Return the [X, Y] coordinate for the center point of the cell that contains the specified text.  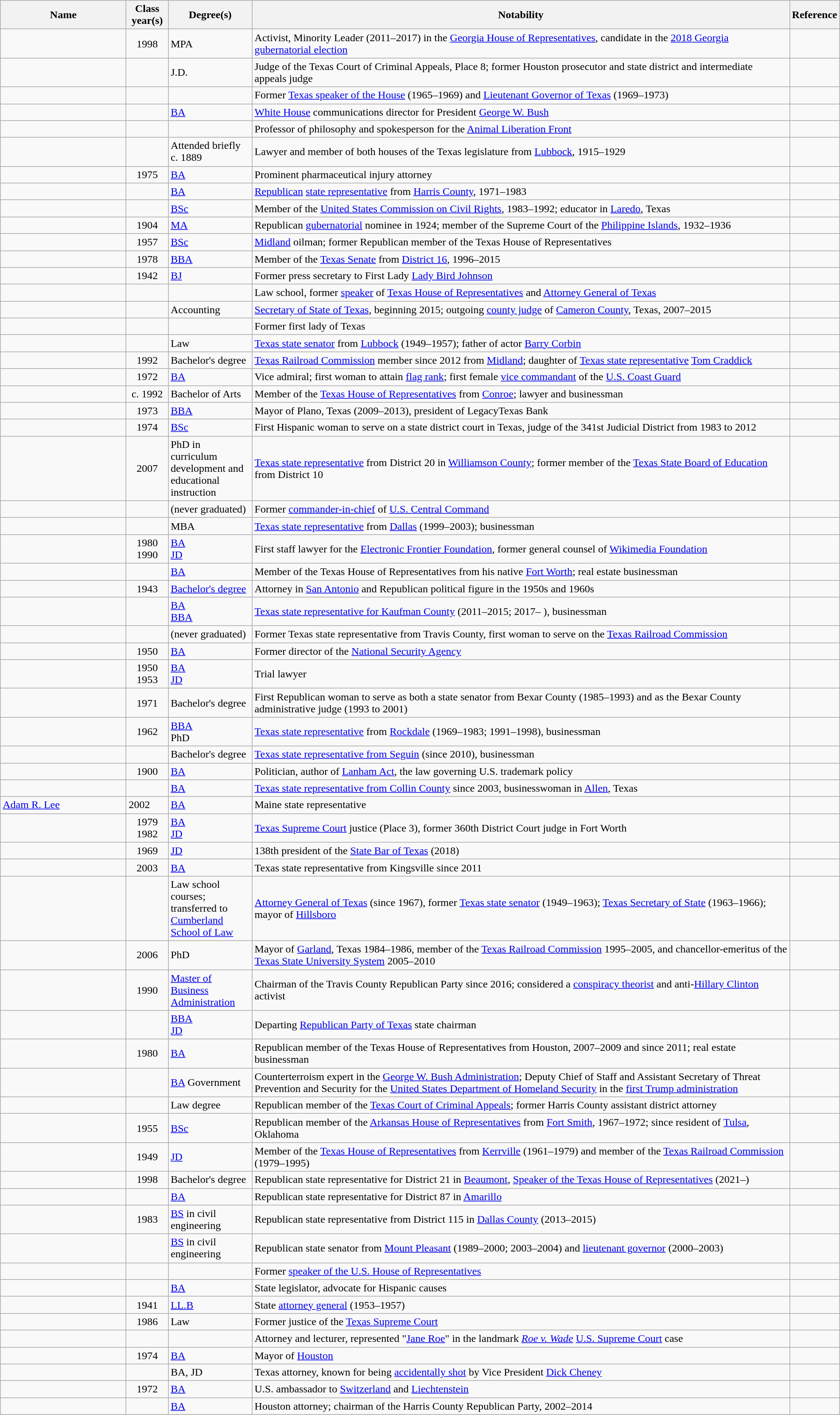
1973 [147, 411]
Trial lawyer [521, 674]
Lawyer and member of both houses of the Texas legislature from Lubbock, 1915–1929 [521, 152]
Judge of the Texas Court of Criminal Appeals, Place 8; former Houston prosecutor and state district and intermediate appeals judge [521, 73]
State legislator, advocate for Hispanic causes [521, 1288]
Law degree [210, 1105]
Republican state representative for District 21 in Beaumont, Speaker of the Texas House of Representatives (2021–) [521, 1180]
Mayor of Houston [521, 1355]
White House communications director for President George W. Bush [521, 112]
Texas Supreme Court justice (Place 3), former 360th District Court judge in Fort Worth [521, 828]
Republican state representative from Harris County, 1971–1983 [521, 191]
MPA [210, 43]
Texas Railroad Commission member since 2012 from Midland; daughter of Texas state representative Tom Craddick [521, 360]
BA Government [210, 1083]
Texas attorney, known for being accidentally shot by Vice President Dick Cheney [521, 1372]
Maine state representative [521, 805]
1971 [147, 703]
First Republican woman to serve as both a state senator from Bexar County (1985–1993) and as the Bexar County administrative judge (1993 to 2001) [521, 703]
Master of Business Administration [210, 990]
Republican member of the Texas Court of Criminal Appeals; former Harris County assistant district attorney [521, 1105]
Former speaker of the U.S. House of Representatives [521, 1271]
1992 [147, 360]
1950 [147, 651]
Former justice of the Texas Supreme Court [521, 1322]
1980 [147, 1053]
MA [210, 225]
1942 [147, 276]
Adam R. Lee [63, 805]
Republican member of the Texas House of Representatives from Houston, 2007–2009 and since 2011; real estate businessman [521, 1053]
Republican state representative for District 87 in Amarillo [521, 1197]
Attorney General of Texas (since 1967), former Texas state senator (1949–1963); Texas Secretary of State (1963–1966); mayor of Hillsboro [521, 908]
Texas state representative from Dallas (1999–2003); businessman [521, 526]
Member of the United States Commission on Civil Rights, 1983–1992; educator in Laredo, Texas [521, 208]
PhD [210, 955]
Texas state representative from District 20 in Williamson County; former member of the Texas State Board of Education from District 10 [521, 468]
BA, JD [210, 1372]
Texas state representative from Kingsville since 2011 [521, 867]
1978 [147, 259]
BBAJD [210, 1025]
1904 [147, 225]
Bachelor of Arts [210, 394]
Mayor of Plano, Texas (2009–2013), president of LegacyTexas Bank [521, 411]
Member of the Texas Senate from District 16, 1996–2015 [521, 259]
19791982 [147, 828]
Texas state senator from Lubbock (1949–1957); father of actor Barry Corbin [521, 343]
LL.B [210, 1305]
Former director of the National Security Agency [521, 651]
Name [63, 15]
Former commander-in-chief of U.S. Central Command [521, 509]
1990 [147, 990]
Prominent pharmaceutical injury attorney [521, 175]
Departing Republican Party of Texas state chairman [521, 1025]
Former press secretary to First Lady Lady Bird Johnson [521, 276]
1943 [147, 589]
1949 [147, 1157]
Reference [814, 15]
Republican state senator from Mount Pleasant (1989–2000; 2003–2004) and lieutenant governor (2000–2003) [521, 1248]
Former Texas speaker of the House (1965–1969) and Lieutenant Governor of Texas (1969–1973) [521, 95]
Professor of philosophy and spokesperson for the Animal Liberation Front [521, 129]
Notability [521, 15]
Former first lady of Texas [521, 327]
PhD in curriculum development and educational instruction [210, 468]
Member of the Texas House of Representatives from Kerrville (1961–1979) and member of the Texas Railroad Commission (1979–1995) [521, 1157]
MBA [210, 526]
Politician, author of Lanham Act, the law governing U.S. trademark policy [521, 771]
Houston attorney; chairman of the Harris County Republican Party, 2002–2014 [521, 1406]
First Hispanic woman to serve on a state district court in Texas, judge of the 341st Judicial District from 1983 to 2012 [521, 428]
Republican member of the Arkansas House of Representatives from Fort Smith, 1967–1972; since resident of Tulsa, Oklahoma [521, 1128]
1983 [147, 1219]
1955 [147, 1128]
1941 [147, 1305]
Texas state representative from Rockdale (1969–1983; 1991–1998), businessman [521, 732]
BJ [210, 276]
Chairman of the Travis County Republican Party since 2016; considered a conspiracy theorist and anti-Hillary Clinton activist [521, 990]
2006 [147, 955]
19801990 [147, 548]
Activist, Minority Leader (2011–2017) in the Georgia House of Representatives, candidate in the 2018 Georgia gubernatorial election [521, 43]
First staff lawyer for the Electronic Frontier Foundation, former general counsel of Wikimedia Foundation [521, 548]
2002 [147, 805]
1957 [147, 242]
Attended briefly c. 1889 [210, 152]
J.D. [210, 73]
1900 [147, 771]
Member of the Texas House of Representatives from his native Fort Worth; real estate businessman [521, 571]
Class year(s) [147, 15]
BABBA [210, 611]
Degree(s) [210, 15]
138th president of the State Bar of Texas (2018) [521, 851]
c. 1992 [147, 394]
1962 [147, 732]
U.S. ambassador to Switzerland and Liechtenstein [521, 1389]
2003 [147, 867]
Secretary of State of Texas, beginning 2015; outgoing county judge of Cameron County, Texas, 2007–2015 [521, 310]
State attorney general (1953–1957) [521, 1305]
Republican gubernatorial nominee in 1924; member of the Supreme Court of the Philippine Islands, 1932–1936 [521, 225]
Accounting [210, 310]
Attorney in San Antonio and Republican political figure in the 1950s and 1960s [521, 589]
Former Texas state representative from Travis County, first woman to serve on the Texas Railroad Commission [521, 634]
Midland oilman; former Republican member of the Texas House of Representatives [521, 242]
Republican state representative from District 115 in Dallas County (2013–2015) [521, 1219]
BBAPhD [210, 732]
Texas state representative from Collin County since 2003, businesswoman in Allen, Texas [521, 788]
Vice admiral; first woman to attain flag rank; first female vice commandant of the U.S. Coast Guard [521, 377]
19501953 [147, 674]
Member of the Texas House of Representatives from Conroe; lawyer and businessman [521, 394]
1975 [147, 175]
1969 [147, 851]
2007 [147, 468]
Attorney and lecturer, represented "Jane Roe" in the landmark Roe v. Wade U.S. Supreme Court case [521, 1338]
Texas state representative from Seguin (since 2010), businessman [521, 754]
1986 [147, 1322]
Law school courses; transferred to Cumberland School of Law [210, 908]
Law school, former speaker of Texas House of Representatives and Attorney General of Texas [521, 293]
Texas state representative for Kaufman County (2011–2015; 2017– ), businessman [521, 611]
